Determine the (x, y) coordinate at the center of the cell enclosing the given text.  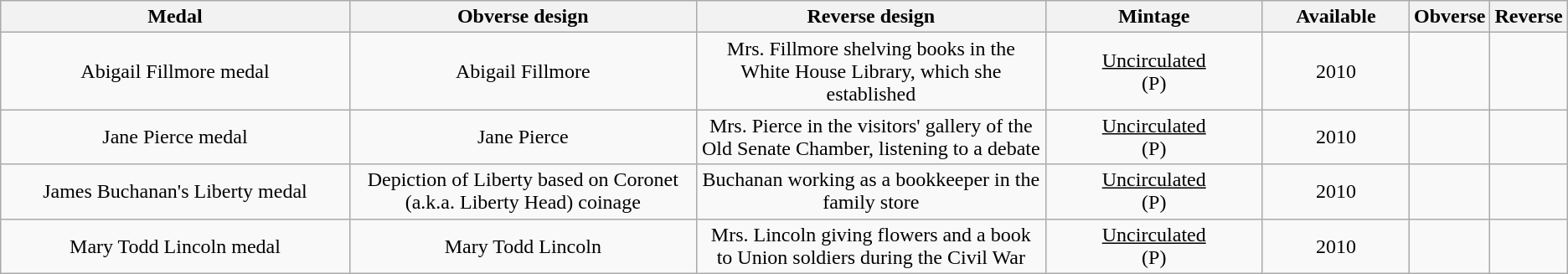
Mary Todd Lincoln (523, 246)
Buchanan working as a bookkeeper in the family store (871, 191)
Available (1335, 17)
Abigail Fillmore medal (175, 71)
Medal (175, 17)
Reverse design (871, 17)
Depiction of Liberty based on Coronet (a.k.a. Liberty Head) coinage (523, 191)
Obverse (1450, 17)
Mary Todd Lincoln medal (175, 246)
Jane Pierce medal (175, 137)
James Buchanan's Liberty medal (175, 191)
Mrs. Pierce in the visitors' gallery of the Old Senate Chamber, listening to a debate (871, 137)
Abigail Fillmore (523, 71)
Mrs. Fillmore shelving books in the White House Library, which she established (871, 71)
Mrs. Lincoln giving flowers and a book to Union soldiers during the Civil War (871, 246)
Reverse (1529, 17)
Jane Pierce (523, 137)
Mintage (1154, 17)
Obverse design (523, 17)
